Find where the given text appears and provide that cell's center as [X, Y] coordinate. 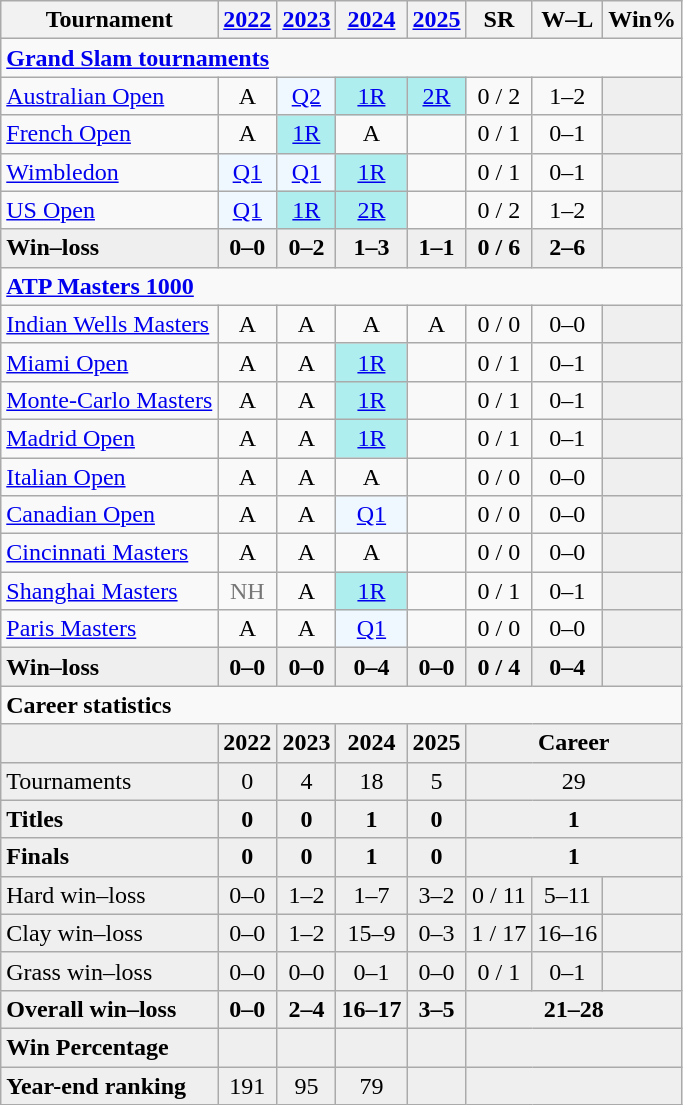
Australian Open [110, 96]
Madrid Open [110, 438]
2–6 [568, 248]
Tournaments [110, 781]
0 / 4 [499, 667]
W–L [568, 20]
Tournament [110, 20]
3–5 [436, 1009]
Year-end ranking [110, 1085]
US Open [110, 210]
Monte-Carlo Masters [110, 400]
Grand Slam tournaments [342, 58]
Italian Open [110, 477]
Overall win–loss [110, 1009]
0–3 [436, 933]
16–17 [372, 1009]
0 / 6 [499, 248]
191 [248, 1085]
NH [248, 591]
Cincinnati Masters [110, 553]
Finals [110, 857]
15–9 [372, 933]
4 [306, 781]
29 [574, 781]
0 / 11 [499, 895]
18 [372, 781]
5–11 [568, 895]
1–1 [436, 248]
Paris Masters [110, 629]
1 / 17 [499, 933]
3–2 [436, 895]
Career [574, 743]
Miami Open [110, 362]
Hard win–loss [110, 895]
0–2 [306, 248]
French Open [110, 134]
79 [372, 1085]
Indian Wells Masters [110, 324]
Wimbledon [110, 172]
Win% [642, 20]
Titles [110, 819]
95 [306, 1085]
Career statistics [342, 705]
Shanghai Masters [110, 591]
Clay win–loss [110, 933]
21–28 [574, 1009]
16–16 [568, 933]
Q2 [306, 96]
ATP Masters 1000 [342, 286]
Win Percentage [110, 1047]
1–3 [372, 248]
2–4 [306, 1009]
SR [499, 20]
5 [436, 781]
Grass win–loss [110, 971]
1–7 [372, 895]
Canadian Open [110, 515]
